Return the (X, Y) coordinate for the center point of the cell that contains the specified text.  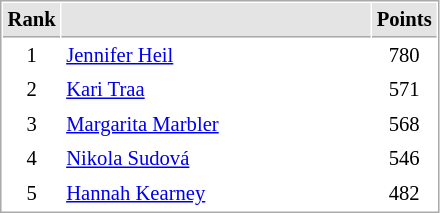
780 (404, 56)
Hannah Kearney (216, 194)
1 (32, 56)
Nikola Sudová (216, 158)
Rank (32, 20)
Points (404, 20)
482 (404, 194)
568 (404, 124)
571 (404, 90)
4 (32, 158)
Jennifer Heil (216, 56)
2 (32, 90)
Margarita Marbler (216, 124)
5 (32, 194)
3 (32, 124)
Kari Traa (216, 90)
546 (404, 158)
